Pinpoint the cell where the given text exists, returning its [X, Y] midpoint coordinate. 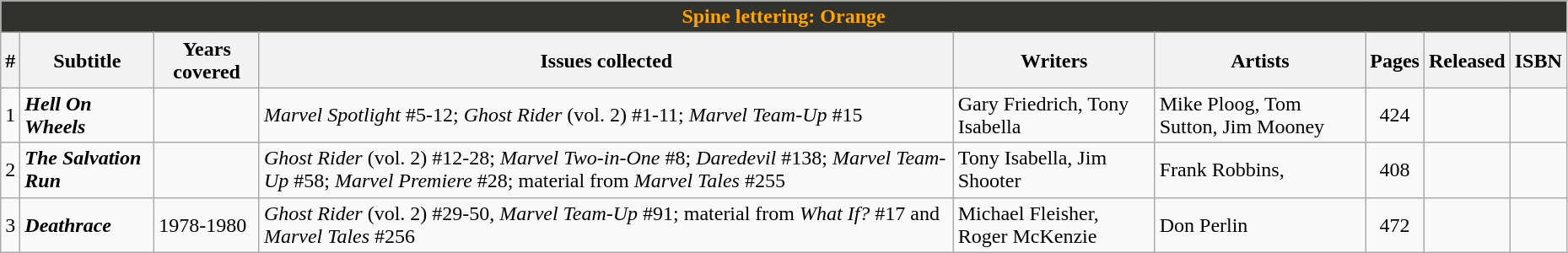
Released [1467, 61]
Mike Ploog, Tom Sutton, Jim Mooney [1260, 115]
Michael Fleisher, Roger McKenzie [1054, 224]
408 [1395, 170]
Ghost Rider (vol. 2) #12-28; Marvel Two-in-One #8; Daredevil #138; Marvel Team-Up #58; Marvel Premiere #28; material from Marvel Tales #255 [606, 170]
Marvel Spotlight #5-12; Ghost Rider (vol. 2) #1-11; Marvel Team-Up #15 [606, 115]
# [10, 61]
424 [1395, 115]
Pages [1395, 61]
3 [10, 224]
Gary Friedrich, Tony Isabella [1054, 115]
Don Perlin [1260, 224]
Frank Robbins, [1260, 170]
Artists [1260, 61]
Issues collected [606, 61]
Years covered [207, 61]
The Salvation Run [88, 170]
Hell On Wheels [88, 115]
Deathrace [88, 224]
2 [10, 170]
1 [10, 115]
ISBN [1538, 61]
Ghost Rider (vol. 2) #29-50, Marvel Team-Up #91; material from What If? #17 and Marvel Tales #256 [606, 224]
Tony Isabella, Jim Shooter [1054, 170]
1978-1980 [207, 224]
Spine lettering: Orange [784, 17]
472 [1395, 224]
Writers [1054, 61]
Subtitle [88, 61]
